Locate the cell with the specified text and output its [X, Y] center coordinate. 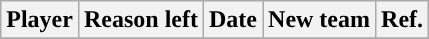
New team [320, 20]
Reason left [140, 20]
Ref. [402, 20]
Date [232, 20]
Player [40, 20]
